For the text-containing cell, return its midpoint in (x, y) coordinate format. 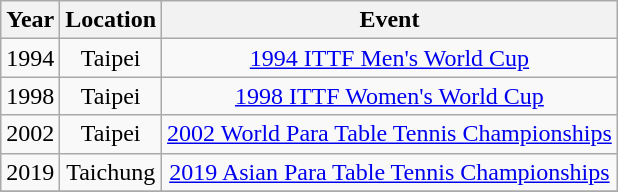
2002 World Para Table Tennis Championships (390, 134)
1994 ITTF Men's World Cup (390, 58)
1998 ITTF Women's World Cup (390, 96)
2019 Asian Para Table Tennis Championships (390, 172)
1998 (30, 96)
2002 (30, 134)
2019 (30, 172)
Taichung (111, 172)
Location (111, 20)
1994 (30, 58)
Event (390, 20)
Year (30, 20)
